Find where the given text appears and provide that cell's center as [X, Y] coordinate. 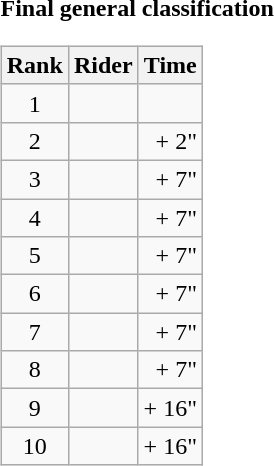
7 [34, 332]
Rider [103, 65]
Time [170, 65]
3 [34, 179]
8 [34, 370]
9 [34, 408]
5 [34, 256]
6 [34, 294]
1 [34, 103]
4 [34, 217]
10 [34, 446]
+ 2" [170, 141]
2 [34, 141]
Rank [34, 65]
